For the text-containing cell, return its midpoint in (x, y) coordinate format. 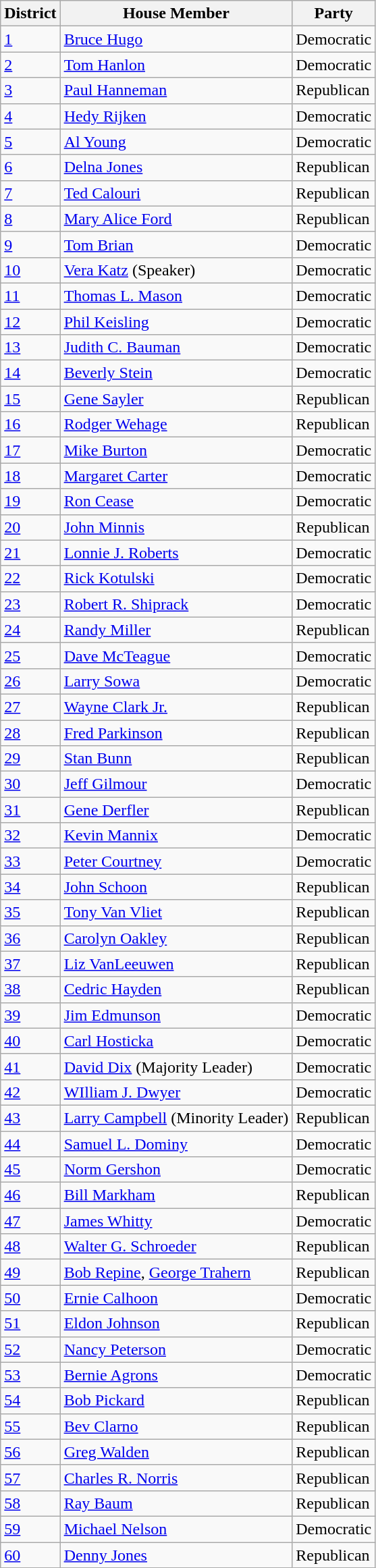
Rick Kotulski (176, 578)
1 (30, 39)
5 (30, 142)
House Member (176, 13)
26 (30, 681)
Liz VanLeeuwen (176, 964)
45 (30, 1170)
Tony Van Vliet (176, 913)
55 (30, 1426)
Bill Markham (176, 1195)
Ray Baum (176, 1503)
Party (333, 13)
Walter G. Schroeder (176, 1247)
36 (30, 938)
Phil Keisling (176, 322)
Randy Miller (176, 630)
Thomas L. Mason (176, 296)
51 (30, 1324)
34 (30, 887)
Gene Derfler (176, 810)
Paul Hanneman (176, 90)
25 (30, 655)
21 (30, 553)
28 (30, 732)
Tom Hanlon (176, 65)
52 (30, 1349)
John Minnis (176, 527)
38 (30, 990)
23 (30, 604)
Charles R. Norris (176, 1478)
Tom Brian (176, 244)
Hedy Rijken (176, 116)
District (30, 13)
Judith C. Bauman (176, 348)
60 (30, 1555)
Carl Hosticka (176, 1041)
James Whitty (176, 1221)
9 (30, 244)
50 (30, 1298)
57 (30, 1478)
43 (30, 1118)
Lonnie J. Roberts (176, 553)
33 (30, 861)
Bev Clarno (176, 1426)
24 (30, 630)
Peter Courtney (176, 861)
6 (30, 167)
32 (30, 836)
13 (30, 348)
22 (30, 578)
WIlliam J. Dwyer (176, 1092)
35 (30, 913)
46 (30, 1195)
Mike Burton (176, 450)
Norm Gershon (176, 1170)
Eldon Johnson (176, 1324)
Samuel L. Dominy (176, 1144)
Bob Repine, George Trahern (176, 1272)
Al Young (176, 142)
41 (30, 1066)
Margaret Carter (176, 476)
Carolyn Oakley (176, 938)
Kevin Mannix (176, 836)
30 (30, 784)
Fred Parkinson (176, 732)
42 (30, 1092)
16 (30, 425)
Larry Sowa (176, 681)
Larry Campbell (Minority Leader) (176, 1118)
49 (30, 1272)
John Schoon (176, 887)
Stan Bunn (176, 759)
2 (30, 65)
59 (30, 1529)
37 (30, 964)
19 (30, 502)
56 (30, 1452)
40 (30, 1041)
Jeff Gilmour (176, 784)
17 (30, 450)
Bernie Agrons (176, 1375)
7 (30, 193)
Ron Cease (176, 502)
Bruce Hugo (176, 39)
39 (30, 1015)
47 (30, 1221)
Beverly Stein (176, 373)
Nancy Peterson (176, 1349)
Vera Katz (Speaker) (176, 270)
10 (30, 270)
Dave McTeague (176, 655)
54 (30, 1401)
44 (30, 1144)
8 (30, 219)
Mary Alice Ford (176, 219)
29 (30, 759)
3 (30, 90)
20 (30, 527)
Gene Sayler (176, 399)
Denny Jones (176, 1555)
Rodger Wehage (176, 425)
58 (30, 1503)
48 (30, 1247)
Bob Pickard (176, 1401)
31 (30, 810)
15 (30, 399)
Michael Nelson (176, 1529)
Ernie Calhoon (176, 1298)
Jim Edmunson (176, 1015)
12 (30, 322)
27 (30, 707)
11 (30, 296)
Greg Walden (176, 1452)
David Dix (Majority Leader) (176, 1066)
Cedric Hayden (176, 990)
53 (30, 1375)
Wayne Clark Jr. (176, 707)
Ted Calouri (176, 193)
Delna Jones (176, 167)
14 (30, 373)
4 (30, 116)
18 (30, 476)
Robert R. Shiprack (176, 604)
